Return [X, Y] of the center of cell containing provided text 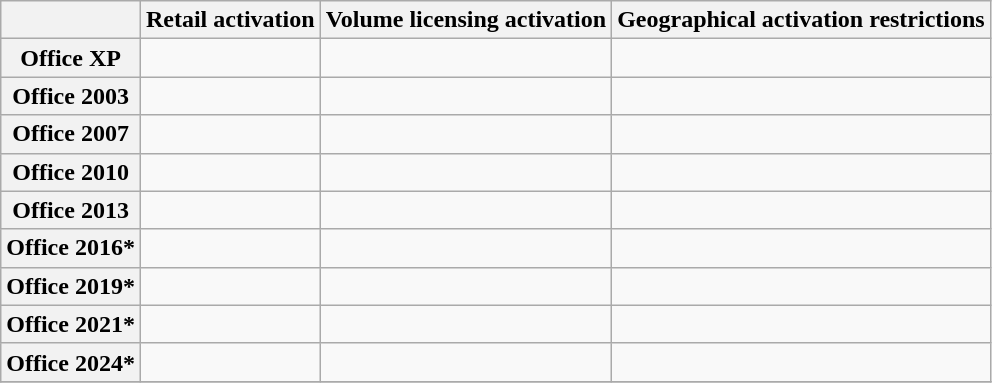
Geographical activation restrictions [802, 20]
Office 2003 [71, 96]
Office 2024* [71, 362]
Office 2010 [71, 172]
Office 2019* [71, 286]
Office 2013 [71, 210]
Volume licensing activation [466, 20]
Office XP [71, 58]
Office 2007 [71, 134]
Office 2016* [71, 248]
Office 2021* [71, 324]
Retail activation [230, 20]
